Return the [X, Y] coordinate for the center point of the cell that contains the specified text.  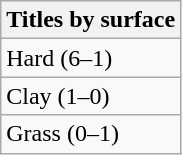
Hard (6–1) [91, 58]
Clay (1–0) [91, 96]
Grass (0–1) [91, 134]
Titles by surface [91, 20]
